Output the [x, y] coordinate of the center of the cell containing the given text.  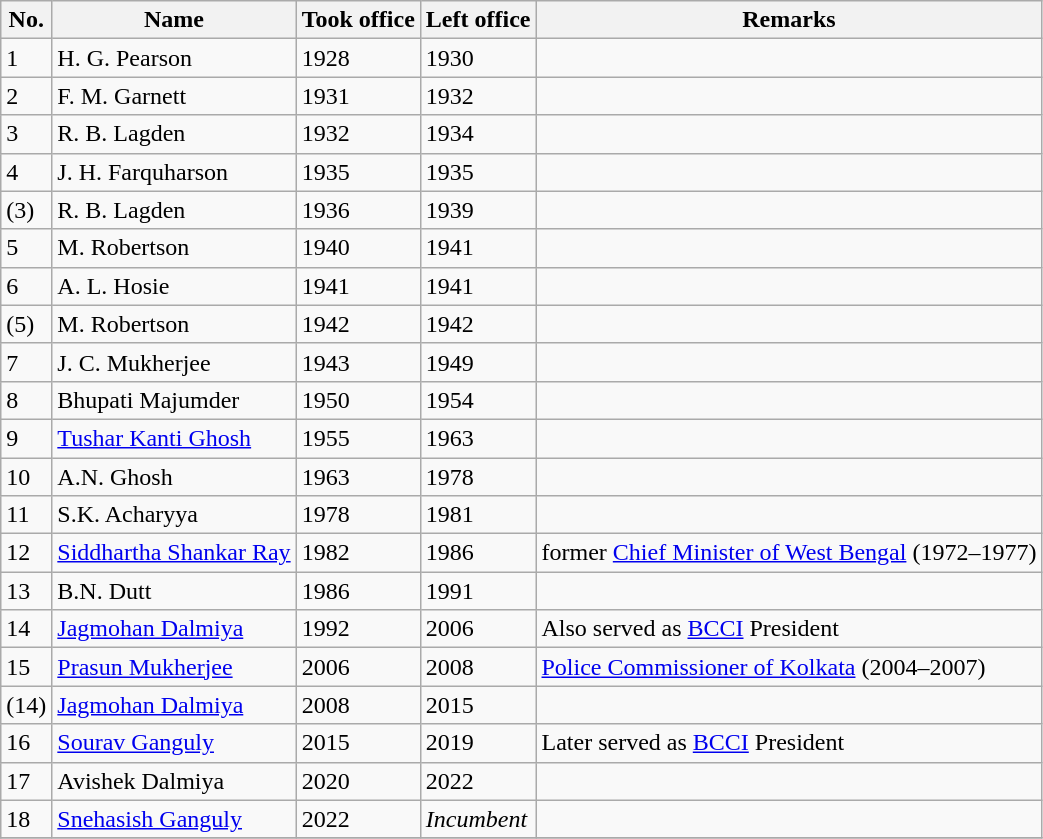
Name [174, 20]
1930 [478, 58]
Later served as BCCI President [789, 743]
16 [26, 743]
Avishek Dalmiya [174, 781]
5 [26, 248]
Took office [358, 20]
1943 [358, 362]
1981 [478, 515]
7 [26, 362]
1934 [478, 134]
J. H. Farquharson [174, 172]
17 [26, 781]
3 [26, 134]
Police Commissioner of Kolkata (2004–2007) [789, 667]
1936 [358, 210]
1955 [358, 438]
1940 [358, 248]
Tushar Kanti Ghosh [174, 438]
12 [26, 553]
(5) [26, 324]
15 [26, 667]
2020 [358, 781]
No. [26, 20]
A.N. Ghosh [174, 477]
Siddhartha Shankar Ray [174, 553]
H. G. Pearson [174, 58]
(3) [26, 210]
6 [26, 286]
Left office [478, 20]
1950 [358, 400]
F. M. Garnett [174, 96]
1982 [358, 553]
1 [26, 58]
9 [26, 438]
former Chief Minister of West Bengal (1972–1977) [789, 553]
Remarks [789, 20]
(14) [26, 705]
1954 [478, 400]
1931 [358, 96]
A. L. Hosie [174, 286]
1949 [478, 362]
J. C. Mukherjee [174, 362]
Sourav Ganguly [174, 743]
14 [26, 629]
11 [26, 515]
13 [26, 591]
Prasun Mukherjee [174, 667]
S.K. Acharyya [174, 515]
2019 [478, 743]
10 [26, 477]
Also served as BCCI President [789, 629]
2 [26, 96]
B.N. Dutt [174, 591]
18 [26, 819]
Bhupati Majumder [174, 400]
8 [26, 400]
1928 [358, 58]
1992 [358, 629]
1939 [478, 210]
Incumbent [478, 819]
Snehasish Ganguly [174, 819]
1991 [478, 591]
4 [26, 172]
